Find where the given text appears and provide that cell's center as [X, Y] coordinate. 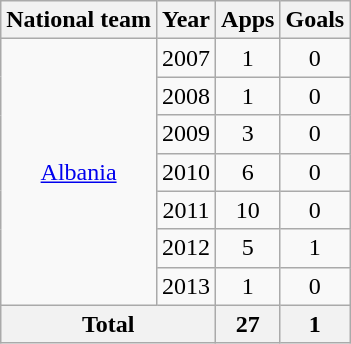
2009 [186, 134]
3 [248, 134]
Apps [248, 20]
6 [248, 172]
Total [108, 324]
2010 [186, 172]
5 [248, 248]
Albania [79, 172]
National team [79, 20]
2013 [186, 286]
2008 [186, 96]
Goals [315, 20]
27 [248, 324]
2007 [186, 58]
10 [248, 210]
2012 [186, 248]
Year [186, 20]
2011 [186, 210]
